Capture the cell that displays the provided text and extract its [x, y] central coordinate. 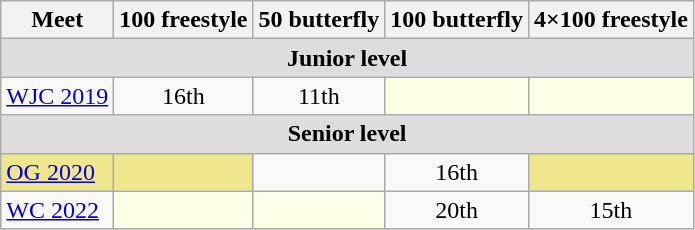
4×100 freestyle [610, 20]
11th [319, 96]
Junior level [348, 58]
Meet [58, 20]
WJC 2019 [58, 96]
100 freestyle [184, 20]
OG 2020 [58, 172]
100 butterfly [457, 20]
50 butterfly [319, 20]
15th [610, 210]
20th [457, 210]
WC 2022 [58, 210]
Senior level [348, 134]
